From the cell containing the given text, extract its center point as [X, Y] coordinate. 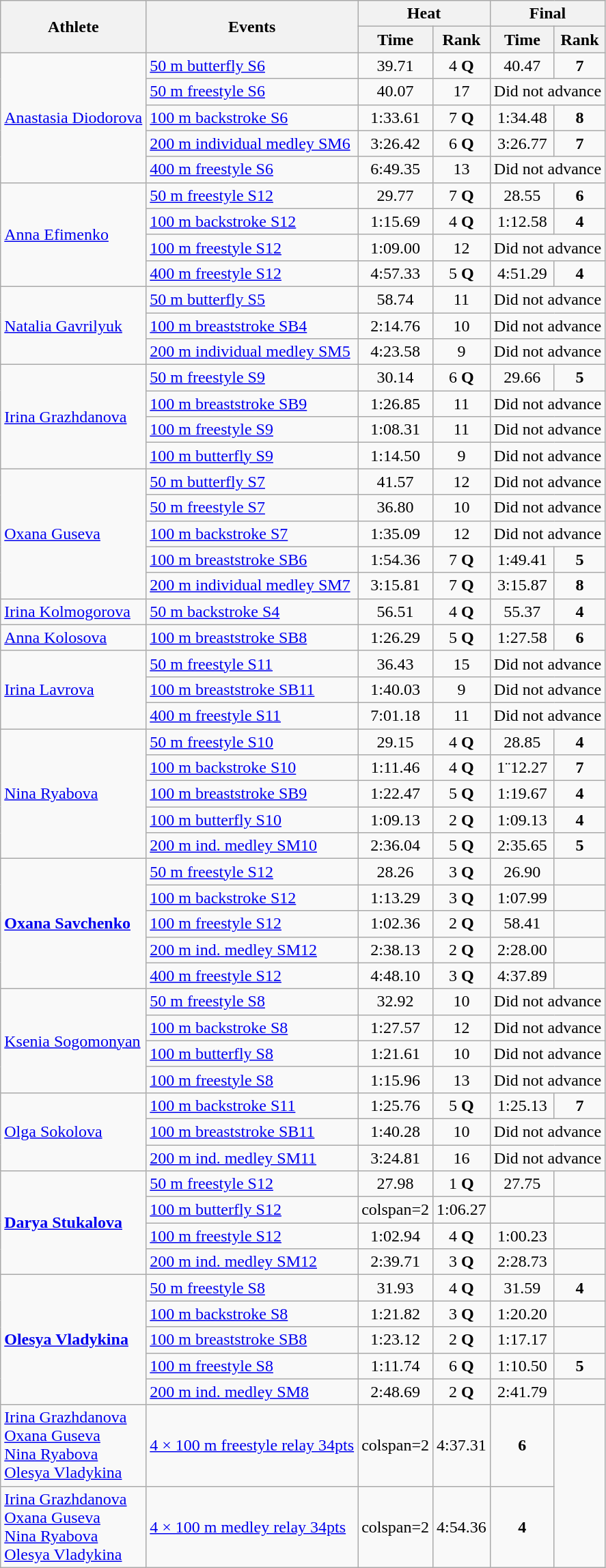
1:26.85 [396, 404]
50 m butterfly S6 [252, 66]
56.51 [396, 611]
50 m butterfly S5 [252, 299]
Darya Stukalova [74, 1223]
1:27.58 [522, 637]
200 m individual medley SM6 [252, 143]
3:26.42 [396, 143]
400 m freestyle S11 [252, 715]
1:14.50 [396, 456]
4:37.89 [522, 976]
27.75 [522, 1184]
2:38.13 [396, 950]
1:17.17 [522, 1340]
Olesya Vladykina [74, 1340]
100 m butterfly S9 [252, 456]
41.57 [396, 482]
1:33.61 [396, 118]
Oxana Guseva [74, 534]
1:09.00 [396, 247]
1:02.36 [396, 924]
30.14 [396, 378]
1:13.29 [396, 898]
Irina Lavrova [74, 689]
39.71 [396, 66]
100 m breaststroke SB6 [252, 560]
2:41.79 [522, 1392]
1¨12.27 [522, 768]
Final [547, 14]
40.47 [522, 66]
4:51.29 [522, 273]
1:20.20 [522, 1314]
Olga Sokolova [74, 1131]
Nina Ryabova [74, 793]
1:15.96 [396, 1079]
4 × 100 m medley relay 34pts [252, 1526]
Irina Grazhdanova [74, 417]
1:54.36 [396, 560]
Heat [424, 14]
31.93 [396, 1288]
1:25.13 [522, 1105]
3:15.87 [522, 586]
Events [252, 27]
31.59 [522, 1288]
6:49.35 [396, 169]
3:15.81 [396, 586]
50 m freestyle S7 [252, 508]
100 m butterfly S10 [252, 820]
2:39.71 [396, 1262]
Irina Kolmogorova [74, 611]
1:27.57 [396, 1028]
4:54.36 [462, 1526]
1:19.67 [522, 794]
Athlete [74, 27]
200 m ind. medley SM10 [252, 846]
50 m backstroke S4 [252, 611]
1:22.47 [396, 794]
Oxana Savchenko [74, 924]
4:23.58 [396, 352]
2:28.00 [522, 950]
Anna Efimenko [74, 234]
100 m breaststroke SB4 [252, 326]
1:49.41 [522, 560]
4:37.31 [462, 1446]
2:28.73 [522, 1262]
100 m butterfly S12 [252, 1210]
28.26 [396, 872]
200 m ind. medley SM11 [252, 1158]
1:21.82 [396, 1314]
28.55 [522, 195]
32.92 [396, 1002]
40.07 [396, 92]
1:15.69 [396, 221]
1:26.29 [396, 637]
Anastasia Diodorova [74, 118]
1:06.27 [462, 1210]
3:24.81 [396, 1158]
27.98 [396, 1184]
1:07.99 [522, 898]
58.74 [396, 299]
100 m backstroke S10 [252, 768]
1:12.58 [522, 221]
1:11.74 [396, 1366]
26.90 [522, 872]
4:57.33 [396, 273]
50 m freestyle S11 [252, 663]
Ksenia Sogomonyan [74, 1041]
7:01.18 [396, 715]
50 m freestyle S9 [252, 378]
55.37 [522, 611]
1:11.46 [396, 768]
4:48.10 [396, 976]
100 m backstroke S7 [252, 534]
1:21.61 [396, 1054]
1:23.12 [396, 1340]
100 m backstroke S6 [252, 118]
1 Q [462, 1184]
2:36.04 [396, 846]
400 m freestyle S6 [252, 169]
36.80 [396, 508]
17 [462, 92]
1:08.31 [396, 430]
1:00.23 [522, 1236]
36.43 [396, 663]
100 m butterfly S8 [252, 1054]
1:35.09 [396, 534]
200 m ind. medley SM8 [252, 1392]
3:26.77 [522, 143]
200 m individual medley SM5 [252, 352]
Anna Kolosova [74, 637]
2:48.69 [396, 1392]
28.85 [522, 741]
16 [462, 1158]
200 m individual medley SM7 [252, 586]
29.66 [522, 378]
1:34.48 [522, 118]
100 m backstroke S11 [252, 1105]
50 m freestyle S6 [252, 92]
50 m freestyle S10 [252, 741]
4 × 100 m freestyle relay 34pts [252, 1446]
1:10.50 [522, 1366]
29.77 [396, 195]
1:40.03 [396, 689]
29.15 [396, 741]
50 m butterfly S7 [252, 482]
Natalia Gavrilyuk [74, 325]
2:14.76 [396, 326]
1:25.76 [396, 1105]
1:40.28 [396, 1131]
2:35.65 [522, 846]
100 m freestyle S9 [252, 430]
1:02.94 [396, 1236]
58.41 [522, 924]
15 [462, 663]
